Return the (X, Y) coordinate for the center point of the cell that contains the specified text.  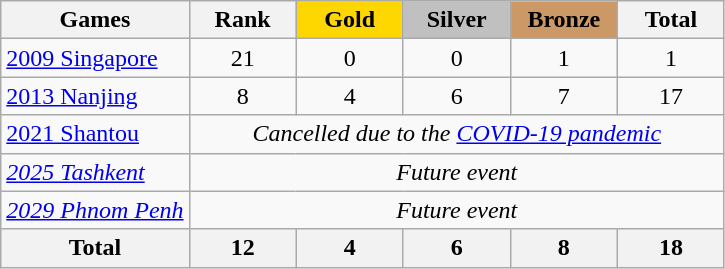
2025 Tashkent (95, 172)
12 (242, 248)
Games (95, 20)
2013 Nanjing (95, 96)
2021 Shantou (95, 134)
18 (670, 248)
Gold (350, 20)
Rank (242, 20)
Bronze (564, 20)
17 (670, 96)
21 (242, 58)
Cancelled due to the COVID-19 pandemic (456, 134)
2009 Singapore (95, 58)
7 (564, 96)
Silver (456, 20)
2029 Phnom Penh (95, 210)
